Find where the given text appears and provide that cell's center as [X, Y] coordinate. 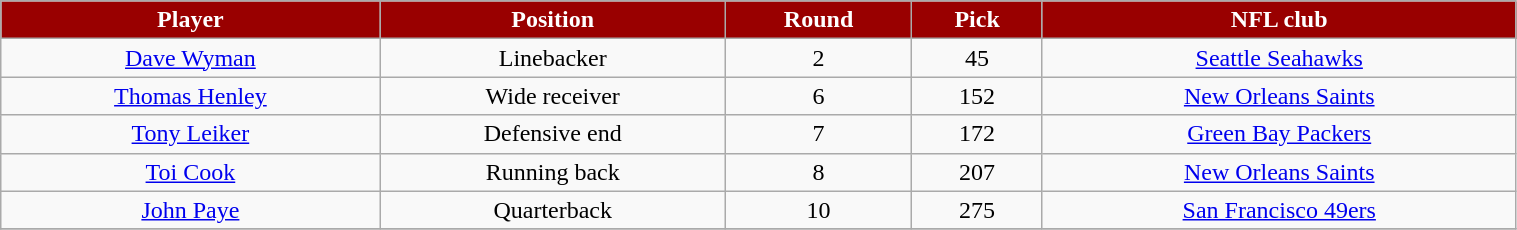
Thomas Henley [190, 96]
207 [978, 172]
Toi Cook [190, 172]
2 [818, 58]
Position [552, 20]
Player [190, 20]
Dave Wyman [190, 58]
Tony Leiker [190, 134]
10 [818, 210]
152 [978, 96]
8 [818, 172]
7 [818, 134]
172 [978, 134]
Defensive end [552, 134]
Wide receiver [552, 96]
Running back [552, 172]
San Francisco 49ers [1279, 210]
John Paye [190, 210]
NFL club [1279, 20]
Round [818, 20]
Seattle Seahawks [1279, 58]
Linebacker [552, 58]
6 [818, 96]
Green Bay Packers [1279, 134]
Quarterback [552, 210]
Pick [978, 20]
45 [978, 58]
275 [978, 210]
